Provide the [x, y] coordinate of the cell's center where the given text is located.  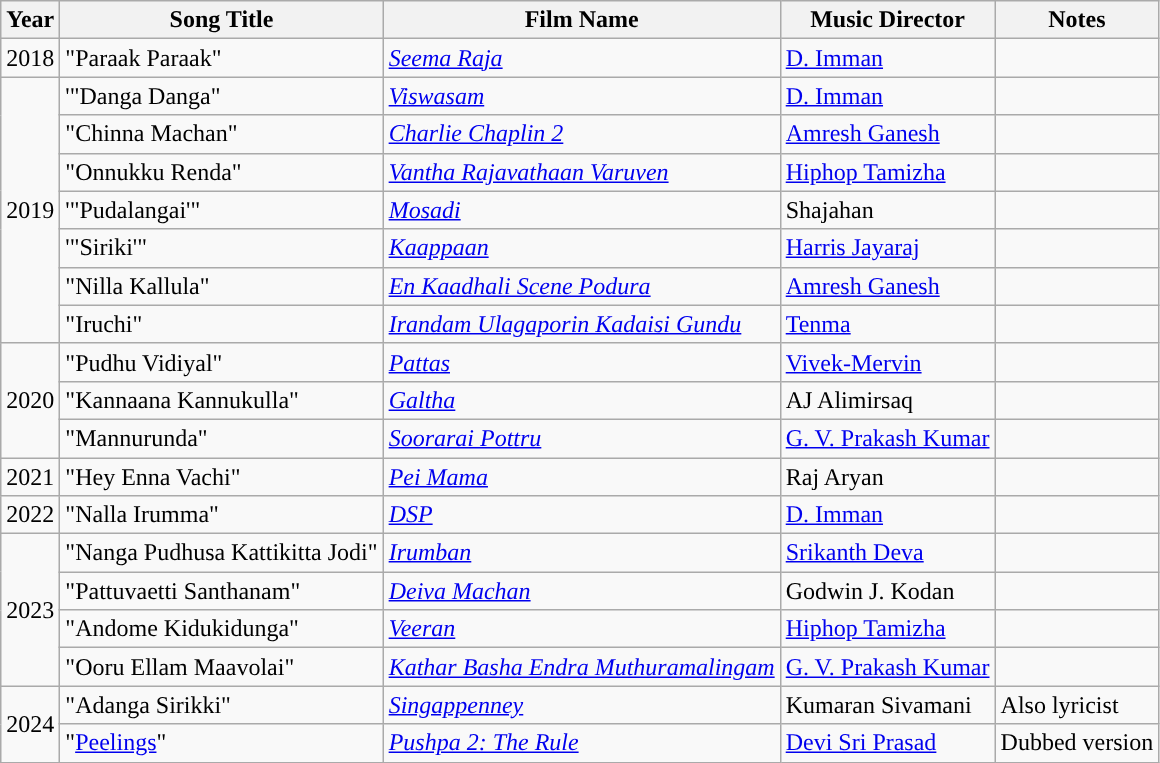
En Kaadhali Scene Podura [582, 286]
"Onnukku Renda" [222, 172]
Also lyricist [1077, 705]
Music Director [888, 20]
AJ Alimirsaq [888, 400]
2019 [30, 210]
Vivek-Mervin [888, 362]
2022 [30, 515]
'"Siriki'" [222, 248]
"Nalla Irumma" [222, 515]
Pushpa 2: The Rule [582, 743]
Mosadi [582, 210]
Raj Aryan [888, 477]
Song Title [222, 20]
2023 [30, 610]
2024 [30, 724]
Irumban [582, 553]
'"Pudalangai'" [222, 210]
Devi Sri Prasad [888, 743]
Shajahan [888, 210]
"Iruchi" [222, 324]
Year [30, 20]
Srikanth Deva [888, 553]
"Pattuvaetti Santhanam" [222, 591]
DSP [582, 515]
Notes [1077, 20]
Charlie Chaplin 2 [582, 134]
Singappenney [582, 705]
Pattas [582, 362]
Vantha Rajavathaan Varuven [582, 172]
"Pudhu Vidiyal" [222, 362]
Kaappaan [582, 248]
Godwin J. Kodan [888, 591]
Soorarai Pottru [582, 438]
Dubbed version [1077, 743]
"Nanga Pudhusa Kattikitta Jodi" [222, 553]
Veeran [582, 629]
Galtha [582, 400]
Harris Jayaraj [888, 248]
Pei Mama [582, 477]
"Ooru Ellam Maavolai" [222, 667]
"Mannurunda" [222, 438]
2018 [30, 58]
Kathar Basha Endra Muthuramalingam [582, 667]
"Andome Kidukidunga" [222, 629]
Seema Raja [582, 58]
Irandam Ulagaporin Kadaisi Gundu [582, 324]
"Hey Enna Vachi" [222, 477]
"Kannaana Kannukulla" [222, 400]
'"Danga Danga" [222, 96]
Tenma [888, 324]
"Peelings" [222, 743]
"Chinna Machan" [222, 134]
Kumaran Sivamani [888, 705]
2020 [30, 400]
"Nilla Kallula" [222, 286]
Film Name [582, 20]
Viswasam [582, 96]
2021 [30, 477]
"Paraak Paraak" [222, 58]
Deiva Machan [582, 591]
"Adanga Sirikki" [222, 705]
